Identify which cell holds the provided text, then report its (x, y) central coordinate. 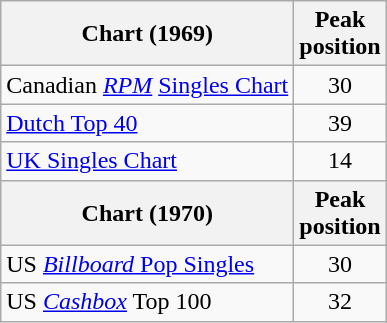
US Cashbox Top 100 (148, 302)
Chart (1969) (148, 34)
US Billboard Pop Singles (148, 264)
Chart (1970) (148, 212)
Canadian RPM Singles Chart (148, 85)
32 (340, 302)
UK Singles Chart (148, 161)
39 (340, 123)
14 (340, 161)
Dutch Top 40 (148, 123)
